Extract the (X, Y) coordinate from the center of the cell holding the provided text.  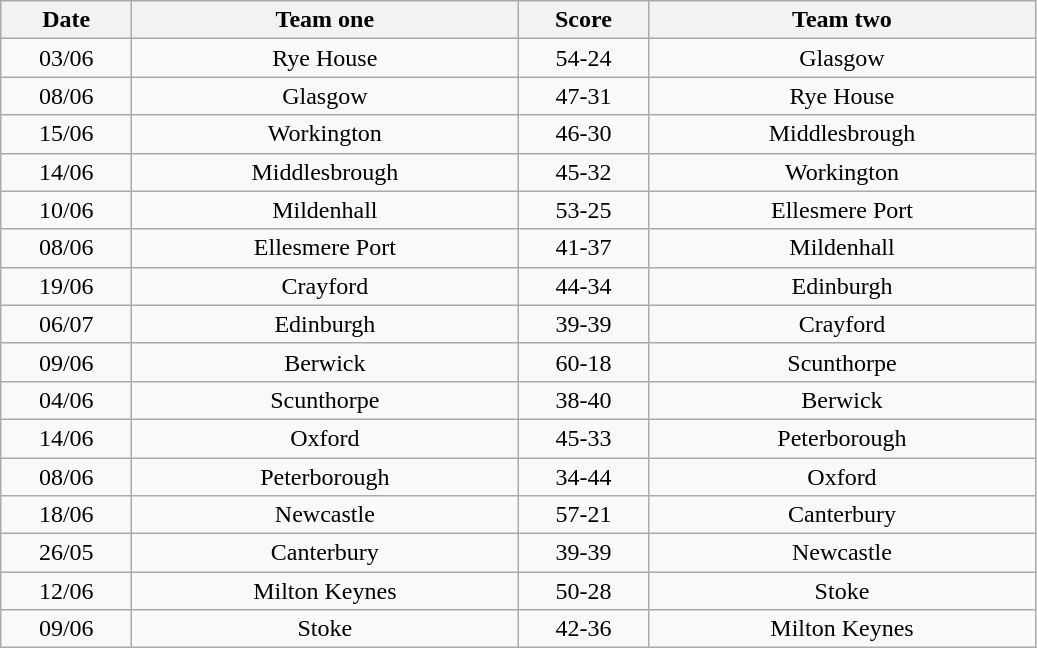
42-36 (584, 629)
47-31 (584, 96)
03/06 (66, 58)
Date (66, 20)
26/05 (66, 553)
53-25 (584, 210)
45-33 (584, 438)
34-44 (584, 477)
Team two (842, 20)
54-24 (584, 58)
57-21 (584, 515)
Team one (325, 20)
06/07 (66, 324)
04/06 (66, 400)
60-18 (584, 362)
44-34 (584, 286)
12/06 (66, 591)
19/06 (66, 286)
Score (584, 20)
38-40 (584, 400)
10/06 (66, 210)
46-30 (584, 134)
41-37 (584, 248)
50-28 (584, 591)
45-32 (584, 172)
18/06 (66, 515)
15/06 (66, 134)
